Locate the cell with the specified text and output its (X, Y) center coordinate. 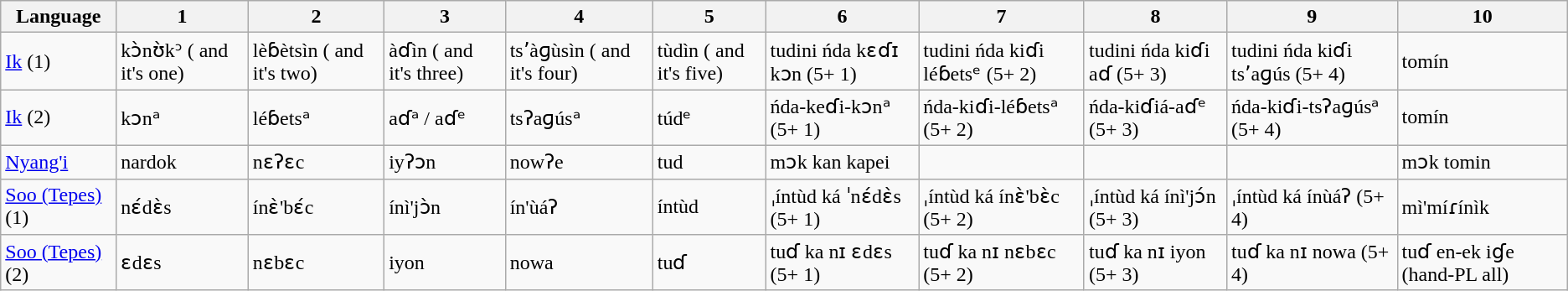
nowa (579, 263)
ˌíntùd ká ˈnɛ́dɛ̀s (5+ 1) (843, 206)
ˌíntùd ká ínùáʔ (5+ 4) (1312, 206)
nardok (183, 162)
lèɓètsìn ( and it's two) (316, 61)
tuɗ ka nɪ nowa (5+ 4) (1312, 263)
ńda-kiɗi-léɓetsᵃ (5+ 2) (1002, 117)
4 (579, 17)
8 (1155, 17)
tudini ńda kɛɗɪ kɔn (5+ 1) (843, 61)
Ik (2) (59, 117)
tsʼàɡùsìn ( and it's four) (579, 61)
tuɗ ka nɪ nɛbɛc (5+ 2) (1002, 263)
nɛʔɛc (316, 162)
1 (183, 17)
Nyang'i (59, 162)
nɛ́dɛ̀s (183, 206)
ńda-kiɗiá-aɗᵉ (5+ 3) (1155, 117)
ńda-kiɗi-tsʔaɡúsᵃ (5+ 4) (1312, 117)
Soo (Tepes) (1) (59, 206)
Language (59, 17)
tudini ńda kiɗi tsʼaɡús (5+ 4) (1312, 61)
tud (709, 162)
ínì'jɔ̀n (445, 206)
tuɗ (709, 263)
aɗᵃ / aɗᵉ (445, 117)
íntùd (709, 206)
Ik (1) (59, 61)
6 (843, 17)
kɔnᵃ (183, 117)
túdᵉ (709, 117)
mì'míɾínìk (1483, 206)
ˌíntùd ká ínì'jɔ́n (5+ 3) (1155, 206)
2 (316, 17)
tuɗ ka nɪ ɛdɛs (5+ 1) (843, 263)
tuɗ ka nɪ iyon (5+ 3) (1155, 263)
ɛdɛs (183, 263)
ínɛ̀'bɛ́c (316, 206)
tsʔaɡúsᵃ (579, 117)
mɔk tomin (1483, 162)
tudini ńda kiɗi aɗ (5+ 3) (1155, 61)
5 (709, 17)
iyon (445, 263)
ńda-keɗi-kɔnᵃ (5+ 1) (843, 117)
7 (1002, 17)
nɛbɛc (316, 263)
tùdìn ( and it's five) (709, 61)
àɗìn ( and it's three) (445, 61)
iyʔɔn (445, 162)
ín'ùáʔ (579, 206)
9 (1312, 17)
10 (1483, 17)
3 (445, 17)
kɔ̀nʊ̀kᵓ ( and it's one) (183, 61)
tuɗ en-ek iɠe (hand-PL all) (1483, 263)
tudini ńda kiɗi léɓetsᵉ (5+ 2) (1002, 61)
nowʔe (579, 162)
Soo (Tepes) (2) (59, 263)
léɓetsᵃ (316, 117)
mɔk kan kapei (843, 162)
ˌíntùd ká ínɛ̀'bɛ̀c (5+ 2) (1002, 206)
